Extract the (x, y) coordinate from the center of the cell holding the provided text.  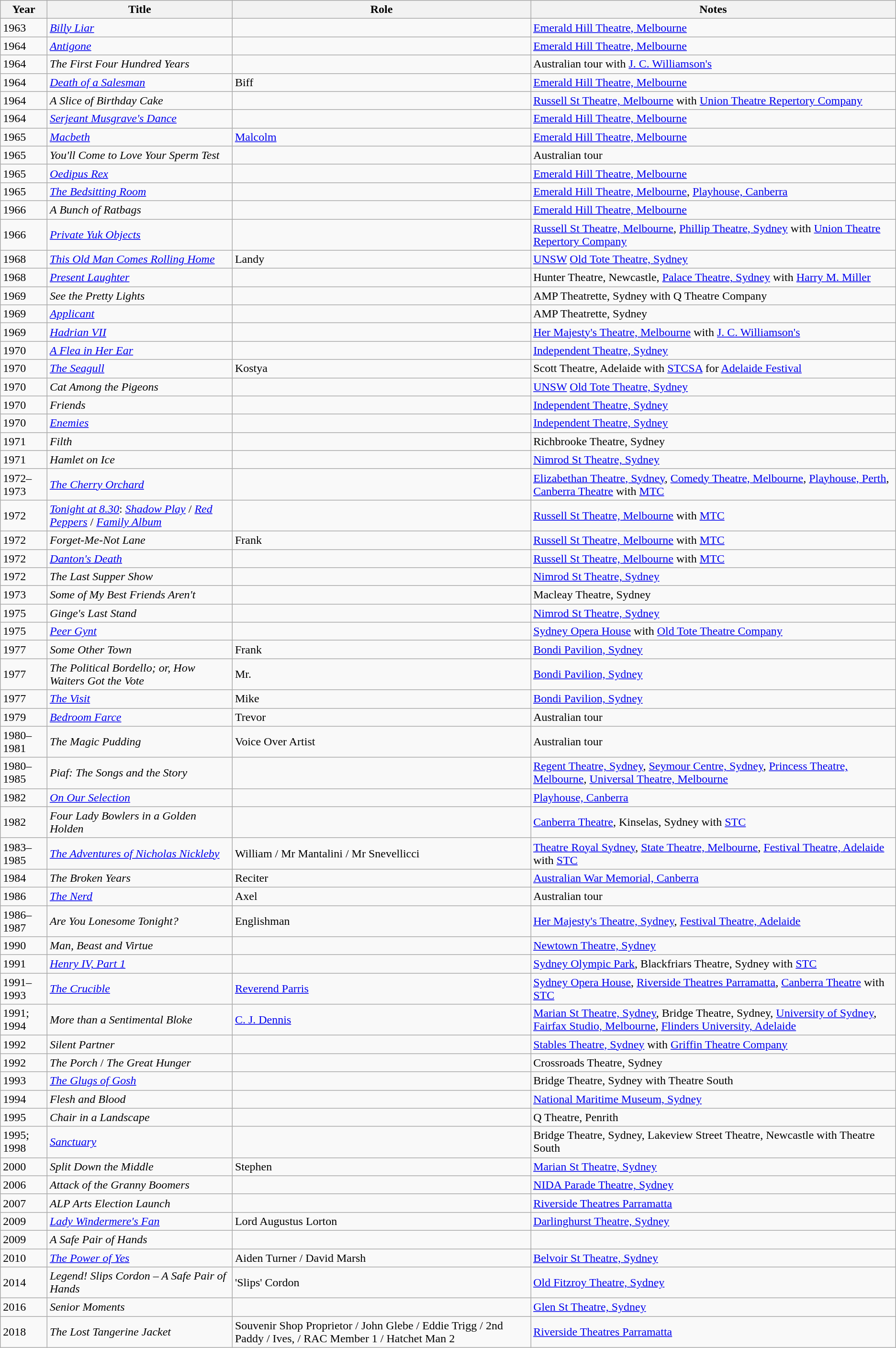
A Flea in Her Ear (140, 350)
Reciter (381, 878)
The Magic Pudding (140, 742)
1980–1985 (24, 773)
Australian War Memorial, Canberra (713, 878)
Scott Theatre, Adelaide with STCSA for Adelaide Festival (713, 369)
Aiden Turner / David Marsh (381, 1258)
Russell St Theatre, Melbourne, Phillip Theatre, Sydney with Union Theatre Repertory Company (713, 235)
AMP Theatrette, Sydney with Q Theatre Company (713, 296)
Bedroom Farce (140, 717)
Reverend Parris (381, 989)
Glen St Theatre, Sydney (713, 1307)
Applicant (140, 314)
Year (24, 10)
The Political Bordello; or, How Waiters Got the Vote (140, 674)
The Seagull (140, 369)
Lady Windermere's Fan (140, 1221)
The Broken Years (140, 878)
Theatre Royal Sydney, State Theatre, Melbourne, Festival Theatre, Adelaide with STC (713, 853)
Legend! Slips Cordon – A Safe Pair of Hands (140, 1283)
2016 (24, 1307)
The Cherry Orchard (140, 484)
The Lost Tangerine Jacket (140, 1332)
The Nerd (140, 896)
1986 (24, 896)
1995 (24, 1117)
Trevor (381, 717)
Are You Lonesome Tonight? (140, 921)
Antigone (140, 46)
Richbrooke Theatre, Sydney (713, 441)
Kostya (381, 369)
1979 (24, 717)
Ginge's Last Stand (140, 613)
Old Fitzroy Theatre, Sydney (713, 1283)
The Bedsitting Room (140, 191)
A Bunch of Ratbags (140, 210)
Lord Augustus Lorton (381, 1221)
Chair in a Landscape (140, 1117)
1963 (24, 28)
Australian tour with J. C. Williamson's (713, 64)
Hamlet on Ice (140, 460)
C. J. Dennis (381, 1020)
Macleay Theatre, Sydney (713, 595)
Tonight at 8.30: Shadow Play / Red Peppers / Family Album (140, 515)
Enemies (140, 423)
Marian St Theatre, Sydney (713, 1167)
Her Majesty's Theatre, Melbourne with J. C. Williamson's (713, 332)
Flesh and Blood (140, 1099)
Sydney Olympic Park, Blackfriars Theatre, Sydney with STC (713, 964)
1991 (24, 964)
National Maritime Museum, Sydney (713, 1099)
Sydney Opera House with Old Tote Theatre Company (713, 631)
The Crucible (140, 989)
Q Theatre, Penrith (713, 1117)
Private Yuk Objects (140, 235)
Friends (140, 405)
This Old Man Comes Rolling Home (140, 259)
ALP Arts Election Launch (140, 1203)
Canberra Theatre, Kinselas, Sydney with STC (713, 822)
Bridge Theatre, Sydney with Theatre South (713, 1081)
Piaf: The Songs and the Story (140, 773)
1993 (24, 1081)
You'll Come to Love Your Sperm Test (140, 155)
Emerald Hill Theatre, Melbourne, Playhouse, Canberra (713, 191)
Death of a Salesman (140, 82)
Serjeant Musgrave's Dance (140, 119)
Oedipus Rex (140, 173)
The Porch / The Great Hunger (140, 1063)
1995; 1998 (24, 1142)
2007 (24, 1203)
Peer Gynt (140, 631)
Stephen (381, 1167)
Present Laughter (140, 278)
Biff (381, 82)
'Slips' Cordon (381, 1283)
Crossroads Theatre, Sydney (713, 1063)
William / Mr Mantalini / Mr Snevellicci (381, 853)
Axel (381, 896)
Danton's Death (140, 559)
2000 (24, 1167)
1983–1985 (24, 853)
2018 (24, 1332)
Her Majesty's Theatre, Sydney, Festival Theatre, Adelaide (713, 921)
Mike (381, 699)
Playhouse, Canberra (713, 798)
1994 (24, 1099)
The First Four Hundred Years (140, 64)
NIDA Parade Theatre, Sydney (713, 1185)
The Glugs of Gosh (140, 1081)
1972–1973 (24, 484)
Landy (381, 259)
2014 (24, 1283)
Hunter Theatre, Newcastle, Palace Theatre, Sydney with Harry M. Miller (713, 278)
1990 (24, 946)
Sydney Opera House, Riverside Theatres Parramatta, Canberra Theatre with STC (713, 989)
1991; 1994 (24, 1020)
Silent Partner (140, 1045)
Marian St Theatre, Sydney, Bridge Theatre, Sydney, University of Sydney, Fairfax Studio, Melbourne, Flinders University, Adelaide (713, 1020)
Belvoir St Theatre, Sydney (713, 1258)
Title (140, 10)
2010 (24, 1258)
2006 (24, 1185)
Attack of the Granny Boomers (140, 1185)
Newtown Theatre, Sydney (713, 946)
A Slice of Birthday Cake (140, 101)
Role (381, 10)
Four Lady Bowlers in a Golden Holden (140, 822)
Man, Beast and Virtue (140, 946)
Notes (713, 10)
Englishman (381, 921)
Forget-Me-Not Lane (140, 540)
1991–1993 (24, 989)
1986–1987 (24, 921)
A Safe Pair of Hands (140, 1239)
Sanctuary (140, 1142)
Some of My Best Friends Aren't (140, 595)
Elizabethan Theatre, Sydney, Comedy Theatre, Melbourne, Playhouse, Perth, Canberra Theatre with MTC (713, 484)
The Adventures of Nicholas Nickleby (140, 853)
Russell St Theatre, Melbourne with Union Theatre Repertory Company (713, 101)
Bridge Theatre, Sydney, Lakeview Street Theatre, Newcastle with Theatre South (713, 1142)
Darlinghurst Theatre, Sydney (713, 1221)
Filth (140, 441)
1984 (24, 878)
Regent Theatre, Sydney, Seymour Centre, Sydney, Princess Theatre, Melbourne, Universal Theatre, Melbourne (713, 773)
Hadrian VII (140, 332)
Malcolm (381, 137)
Some Other Town (140, 650)
Billy Liar (140, 28)
The Last Supper Show (140, 577)
Voice Over Artist (381, 742)
Henry IV, Part 1 (140, 964)
Senior Moments (140, 1307)
The Visit (140, 699)
Split Down the Middle (140, 1167)
Macbeth (140, 137)
Stables Theatre, Sydney with Griffin Theatre Company (713, 1045)
AMP Theatrette, Sydney (713, 314)
See the Pretty Lights (140, 296)
The Power of Yes (140, 1258)
Mr. (381, 674)
Cat Among the Pigeons (140, 387)
On Our Selection (140, 798)
1973 (24, 595)
More than a Sentimental Bloke (140, 1020)
1980–1981 (24, 742)
Souvenir Shop Proprietor / John Glebe / Eddie Trigg / 2nd Paddy / Ives, / RAC Member 1 / Hatchet Man 2 (381, 1332)
